Pinpoint the cell where the given text exists, returning its (x, y) midpoint coordinate. 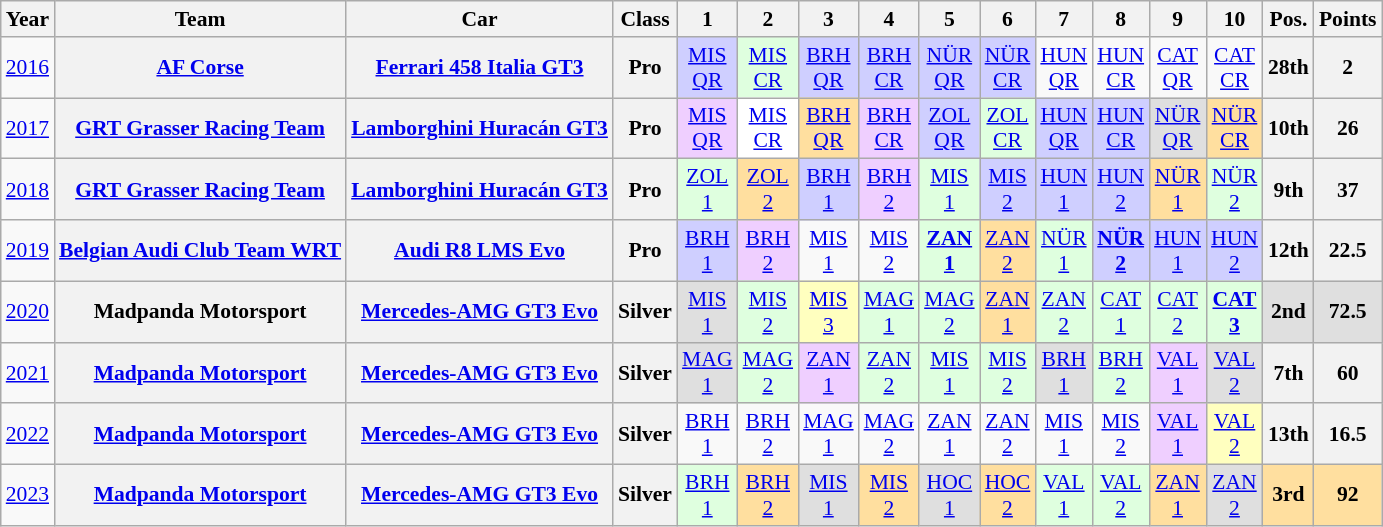
6 (1008, 19)
9 (1178, 19)
MIS3 (828, 312)
22.5 (1348, 250)
Audi R8 LMS Evo (480, 250)
72.5 (1348, 312)
2017 (28, 128)
2020 (28, 312)
37 (1348, 190)
2021 (28, 372)
7 (1064, 19)
Year (28, 19)
CATQR (1178, 68)
Team (200, 19)
2019 (28, 250)
ZOLQR (950, 128)
28th (1288, 68)
2018 (28, 190)
Ferrari 458 Italia GT3 (480, 68)
4 (890, 19)
CAT1 (1120, 312)
HOC2 (1008, 496)
10th (1288, 128)
HOC1 (950, 496)
2023 (28, 496)
CATCR (1234, 68)
Belgian Audi Club Team WRT (200, 250)
ZOLCR (1008, 128)
3rd (1288, 496)
10 (1234, 19)
16.5 (1348, 434)
1 (708, 19)
2nd (1288, 312)
13th (1288, 434)
Points (1348, 19)
2016 (28, 68)
92 (1348, 496)
8 (1120, 19)
AF Corse (200, 68)
Class (645, 19)
ZOL2 (768, 190)
2022 (28, 434)
9th (1288, 190)
CAT3 (1234, 312)
Car (480, 19)
ZOL1 (708, 190)
3 (828, 19)
CAT2 (1178, 312)
7th (1288, 372)
Pos. (1288, 19)
5 (950, 19)
60 (1348, 372)
26 (1348, 128)
12th (1288, 250)
